Scan for the cell matching the given text and deliver its [X, Y] coordinate at center. 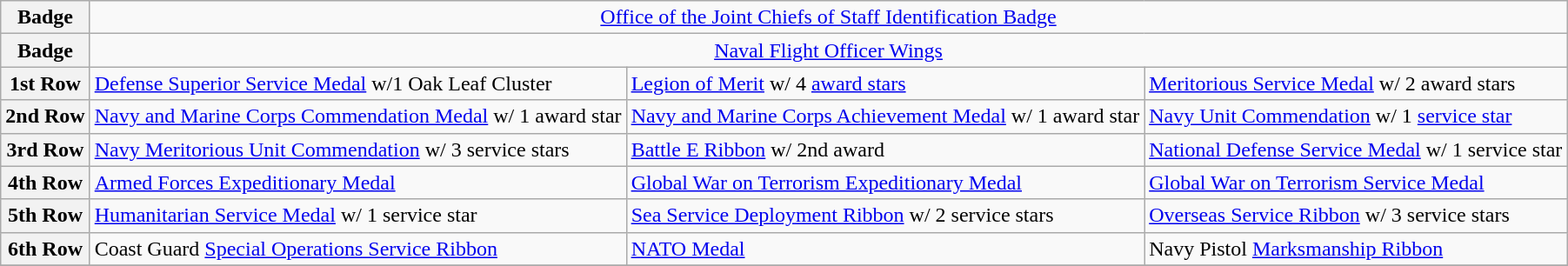
National Defense Service Medal w/ 1 service star [1356, 150]
Coast Guard Special Operations Service Ribbon [358, 249]
Armed Forces Expeditionary Medal [358, 183]
Office of the Joint Chiefs of Staff Identification Badge [828, 17]
Navy Meritorious Unit Commendation w/ 3 service stars [358, 150]
1st Row [45, 83]
Navy Pistol Marksmanship Ribbon [1356, 249]
Meritorious Service Medal w/ 2 award stars [1356, 83]
Global War on Terrorism Expeditionary Medal [885, 183]
Global War on Terrorism Service Medal [1356, 183]
Sea Service Deployment Ribbon w/ 2 service stars [885, 216]
Navy and Marine Corps Commendation Medal w/ 1 award star [358, 116]
Battle E Ribbon w/ 2nd award [885, 150]
Navy Unit Commendation w/ 1 service star [1356, 116]
6th Row [45, 249]
Overseas Service Ribbon w/ 3 service stars [1356, 216]
NATO Medal [885, 249]
5th Row [45, 216]
Legion of Merit w/ 4 award stars [885, 83]
Naval Flight Officer Wings [828, 50]
Defense Superior Service Medal w/1 Oak Leaf Cluster [358, 83]
2nd Row [45, 116]
Humanitarian Service Medal w/ 1 service star [358, 216]
4th Row [45, 183]
Navy and Marine Corps Achievement Medal w/ 1 award star [885, 116]
3rd Row [45, 150]
